Provide the [X, Y] coordinate of the cell's center where the given text is located.  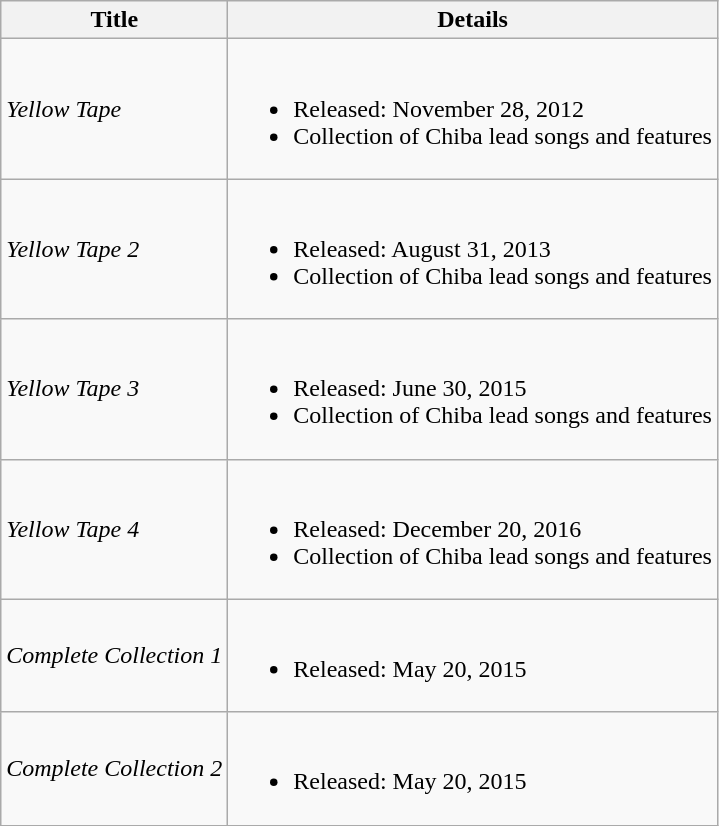
Complete Collection 1 [114, 656]
Released: November 28, 2012Collection of Chiba lead songs and features [473, 109]
Yellow Tape 3 [114, 389]
Yellow Tape 4 [114, 529]
Complete Collection 2 [114, 768]
Title [114, 20]
Released: December 20, 2016Collection of Chiba lead songs and features [473, 529]
Released: June 30, 2015Collection of Chiba lead songs and features [473, 389]
Yellow Tape [114, 109]
Details [473, 20]
Yellow Tape 2 [114, 249]
Released: August 31, 2013Collection of Chiba lead songs and features [473, 249]
